Locate the cell with the specified text and output its (x, y) center coordinate. 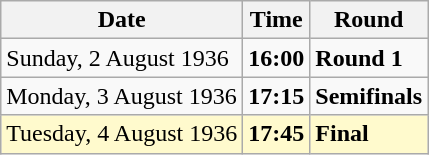
Round (369, 20)
16:00 (276, 58)
Round 1 (369, 58)
Sunday, 2 August 1936 (122, 58)
Tuesday, 4 August 1936 (122, 134)
17:45 (276, 134)
17:15 (276, 96)
Final (369, 134)
Monday, 3 August 1936 (122, 96)
Time (276, 20)
Date (122, 20)
Semifinals (369, 96)
